Identify which cell holds the provided text, then report its (X, Y) central coordinate. 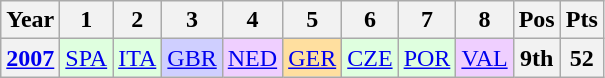
Year (30, 20)
5 (312, 20)
VAL (484, 58)
2007 (30, 58)
GER (312, 58)
8 (484, 20)
ITA (138, 58)
NED (252, 58)
2 (138, 20)
SPA (86, 58)
3 (192, 20)
Pts (582, 20)
GBR (192, 58)
9th (536, 58)
7 (427, 20)
4 (252, 20)
Pos (536, 20)
1 (86, 20)
6 (370, 20)
52 (582, 58)
CZE (370, 58)
POR (427, 58)
